Detect which cell encompasses the target text, then output its (x, y) center coordinate. 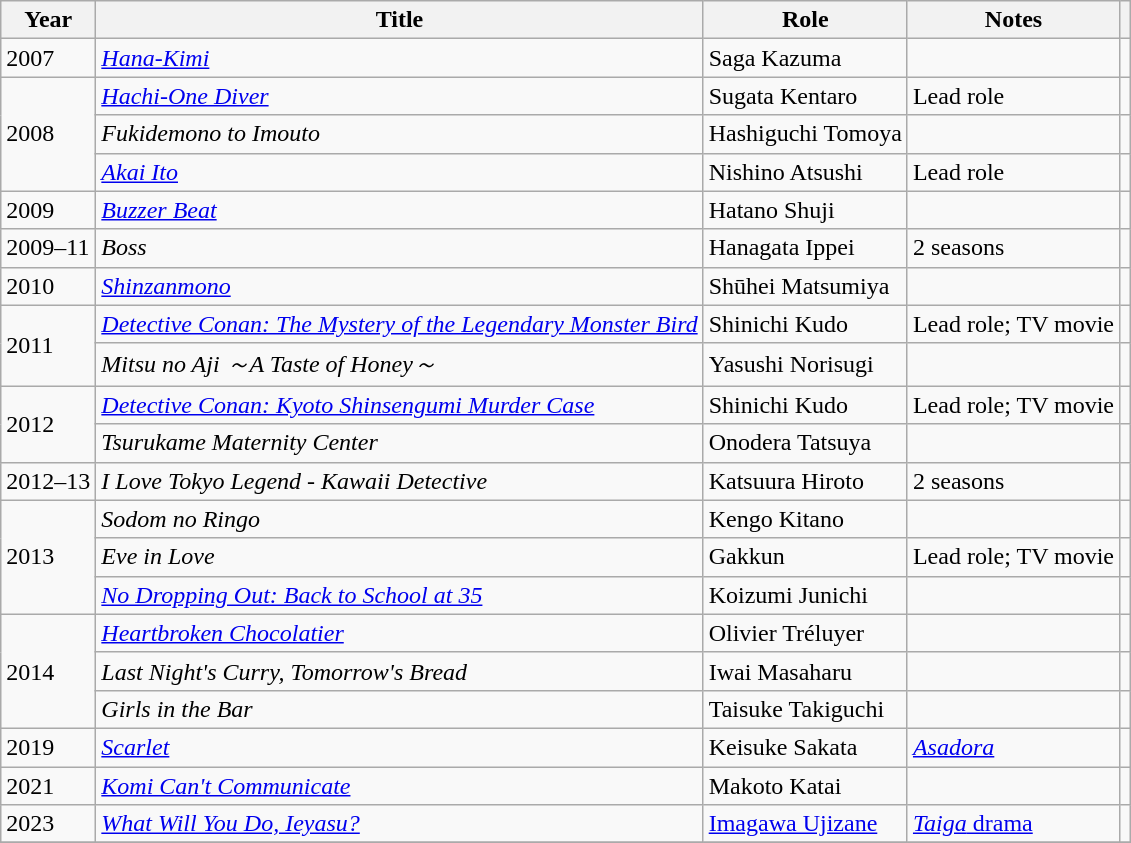
Nishino Atsushi (805, 172)
2021 (48, 785)
Yasushi Norisugi (805, 364)
Mitsu no Aji ～A Taste of Honey～ (400, 364)
Detective Conan: Kyoto Shinsengumi Murder Case (400, 405)
Year (48, 20)
Last Night's Curry, Tomorrow's Bread (400, 671)
Imagawa Ujizane (805, 824)
Gakkun (805, 557)
Girls in the Bar (400, 709)
Komi Can't Communicate (400, 785)
Role (805, 20)
I Love Tokyo Legend - Kawaii Detective (400, 481)
2019 (48, 747)
2008 (48, 134)
Makoto Katai (805, 785)
2012 (48, 424)
Asadora (1013, 747)
2009–11 (48, 248)
2011 (48, 346)
Saga Kazuma (805, 58)
Eve in Love (400, 557)
2009 (48, 210)
2010 (48, 286)
Scarlet (400, 747)
Hanagata Ippei (805, 248)
2013 (48, 557)
Hachi-One Diver (400, 96)
Shūhei Matsumiya (805, 286)
2012–13 (48, 481)
Title (400, 20)
Boss (400, 248)
Olivier Tréluyer (805, 633)
Taisuke Takiguchi (805, 709)
Sugata Kentaro (805, 96)
Tsurukame Maternity Center (400, 443)
Hashiguchi Tomoya (805, 134)
Kengo Kitano (805, 519)
Katsuura Hiroto (805, 481)
Hatano Shuji (805, 210)
No Dropping Out: Back to School at 35 (400, 595)
Detective Conan: The Mystery of the Legendary Monster Bird (400, 324)
Shinzanmono (400, 286)
Koizumi Junichi (805, 595)
Taiga drama (1013, 824)
Iwai Masaharu (805, 671)
Keisuke Sakata (805, 747)
Heartbroken Chocolatier (400, 633)
Akai Ito (400, 172)
2023 (48, 824)
Notes (1013, 20)
Onodera Tatsuya (805, 443)
Buzzer Beat (400, 210)
Fukidemono to Imouto (400, 134)
Hana-Kimi (400, 58)
Sodom no Ringo (400, 519)
2014 (48, 671)
What Will You Do, Ieyasu? (400, 824)
2007 (48, 58)
